Scan for the cell matching the given text and deliver its [x, y] coordinate at center. 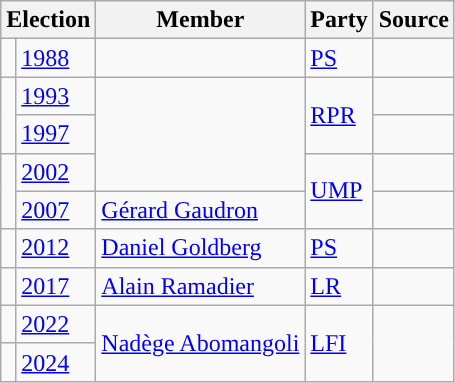
RPR [339, 115]
UMP [339, 191]
2012 [56, 248]
Source [414, 20]
LFI [339, 343]
2022 [56, 324]
Gérard Gaudron [200, 210]
Daniel Goldberg [200, 248]
Nadège Abomangoli [200, 343]
1993 [56, 96]
Alain Ramadier [200, 286]
LR [339, 286]
1997 [56, 134]
Party [339, 20]
2017 [56, 286]
Election [48, 20]
2007 [56, 210]
Member [200, 20]
2002 [56, 172]
2024 [56, 362]
1988 [56, 58]
